Locate the cell with the specified text and output its [x, y] center coordinate. 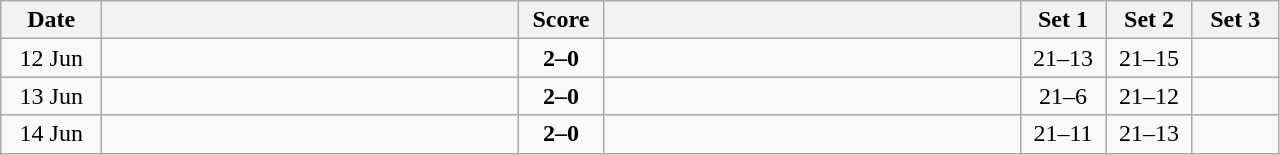
Set 1 [1063, 20]
Set 2 [1149, 20]
21–15 [1149, 58]
Date [52, 20]
21–6 [1063, 96]
21–11 [1063, 134]
Set 3 [1235, 20]
Score [561, 20]
12 Jun [52, 58]
14 Jun [52, 134]
21–12 [1149, 96]
13 Jun [52, 96]
